Output the (X, Y) coordinate of the center of the cell containing the given text.  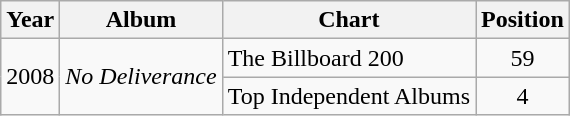
The Billboard 200 (348, 58)
Year (30, 20)
Top Independent Albums (348, 96)
No Deliverance (141, 77)
Position (523, 20)
Album (141, 20)
2008 (30, 77)
4 (523, 96)
59 (523, 58)
Chart (348, 20)
